Find where the given text appears and provide that cell's center as [X, Y] coordinate. 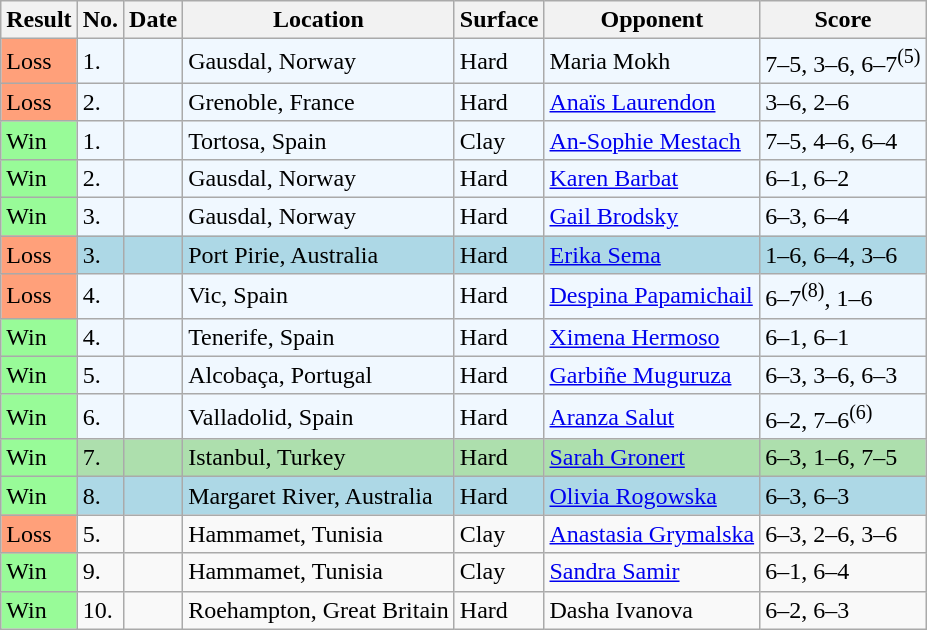
6–7(8), 1–6 [843, 296]
8. [100, 496]
Margaret River, Australia [319, 496]
Anaïs Laurendon [652, 102]
Surface [499, 20]
No. [100, 20]
1–6, 6–4, 3–6 [843, 255]
Port Pirie, Australia [319, 255]
6–2, 7–6(6) [843, 416]
Ximena Hermoso [652, 337]
Anastasia Grymalska [652, 534]
6–3, 1–6, 7–5 [843, 458]
6–1, 6–1 [843, 337]
Sandra Samir [652, 572]
Alcobaça, Portugal [319, 375]
Tortosa, Spain [319, 140]
Roehampton, Great Britain [319, 610]
10. [100, 610]
Olivia Rogowska [652, 496]
6. [100, 416]
7–5, 4–6, 6–4 [843, 140]
Location [319, 20]
7–5, 3–6, 6–7(5) [843, 62]
Garbiñe Muguruza [652, 375]
Score [843, 20]
Aranza Salut [652, 416]
Gail Brodsky [652, 217]
Despina Papamichail [652, 296]
6–2, 6–3 [843, 610]
Maria Mokh [652, 62]
Karen Barbat [652, 178]
6–1, 6–2 [843, 178]
6–3, 2–6, 3–6 [843, 534]
6–3, 6–3 [843, 496]
Grenoble, France [319, 102]
Vic, Spain [319, 296]
Istanbul, Turkey [319, 458]
Dasha Ivanova [652, 610]
3–6, 2–6 [843, 102]
Result [39, 20]
9. [100, 572]
6–1, 6–4 [843, 572]
Erika Sema [652, 255]
6–3, 6–4 [843, 217]
An-Sophie Mestach [652, 140]
Sarah Gronert [652, 458]
7. [100, 458]
6–3, 3–6, 6–3 [843, 375]
Opponent [652, 20]
Date [154, 20]
Tenerife, Spain [319, 337]
Valladolid, Spain [319, 416]
